Identify which cell holds the provided text, then report its (x, y) central coordinate. 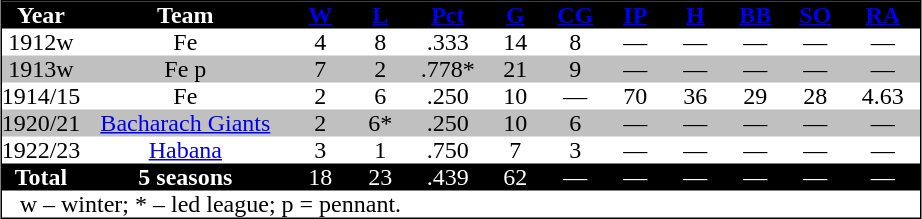
5 seasons (185, 178)
W (320, 16)
14 (515, 42)
.778* (448, 70)
Pct (448, 16)
CG (575, 16)
Fe p (185, 70)
9 (575, 70)
4 (320, 42)
L (380, 16)
21 (515, 70)
4.63 (882, 96)
.333 (448, 42)
1913w (42, 70)
IP (635, 16)
1 (380, 150)
1920/21 (42, 124)
6* (380, 124)
w – winter; * – led league; p = pennant. (364, 204)
H (695, 16)
70 (635, 96)
Total (42, 178)
1922/23 (42, 150)
1912w (42, 42)
BB (755, 16)
Bacharach Giants (185, 124)
RA (882, 16)
Habana (185, 150)
.750 (448, 150)
G (515, 16)
36 (695, 96)
62 (515, 178)
Year (42, 16)
28 (815, 96)
23 (380, 178)
29 (755, 96)
Team (185, 16)
.439 (448, 178)
SO (815, 16)
1914/15 (42, 96)
18 (320, 178)
